Search for the cell housing the specified text and yield its [x, y] center coordinate. 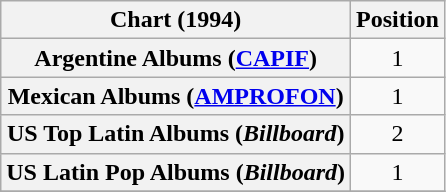
US Latin Pop Albums (Billboard) [176, 172]
Mexican Albums (AMPROFON) [176, 96]
US Top Latin Albums (Billboard) [176, 134]
Position [398, 20]
Chart (1994) [176, 20]
2 [398, 134]
Argentine Albums (CAPIF) [176, 58]
